Provide the (x, y) coordinate of the cell's center where the given text is located.  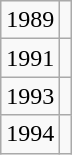
1991 (30, 58)
1989 (30, 20)
1993 (30, 96)
1994 (30, 134)
